Locate the cell with the specified text and output its [X, Y] center coordinate. 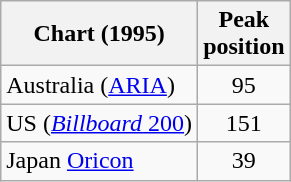
US (Billboard 200) [100, 123]
39 [244, 161]
151 [244, 123]
Japan Oricon [100, 161]
95 [244, 85]
Chart (1995) [100, 34]
Peakposition [244, 34]
Australia (ARIA) [100, 85]
